Provide the [X, Y] coordinate of the cell's center where the given text is located.  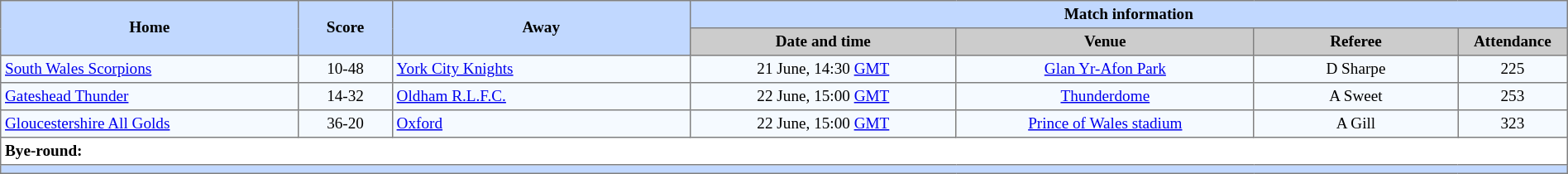
D Sharpe [1355, 70]
323 [1513, 124]
Match information [1128, 15]
Venue [1105, 41]
Score [346, 28]
Date and time [823, 41]
225 [1513, 70]
Thunderdome [1105, 96]
York City Knights [541, 70]
Home [150, 28]
36-20 [346, 124]
21 June, 14:30 GMT [823, 70]
Oldham R.L.F.C. [541, 96]
Glan Yr-Afon Park [1105, 70]
Gloucestershire All Golds [150, 124]
Gateshead Thunder [150, 96]
10-48 [346, 70]
Referee [1355, 41]
253 [1513, 96]
South Wales Scorpions [150, 70]
Prince of Wales stadium [1105, 124]
Bye-round: [784, 151]
A Sweet [1355, 96]
A Gill [1355, 124]
Oxford [541, 124]
Away [541, 28]
14-32 [346, 96]
Attendance [1513, 41]
